From the cell containing the given text, extract its center point as (X, Y) coordinate. 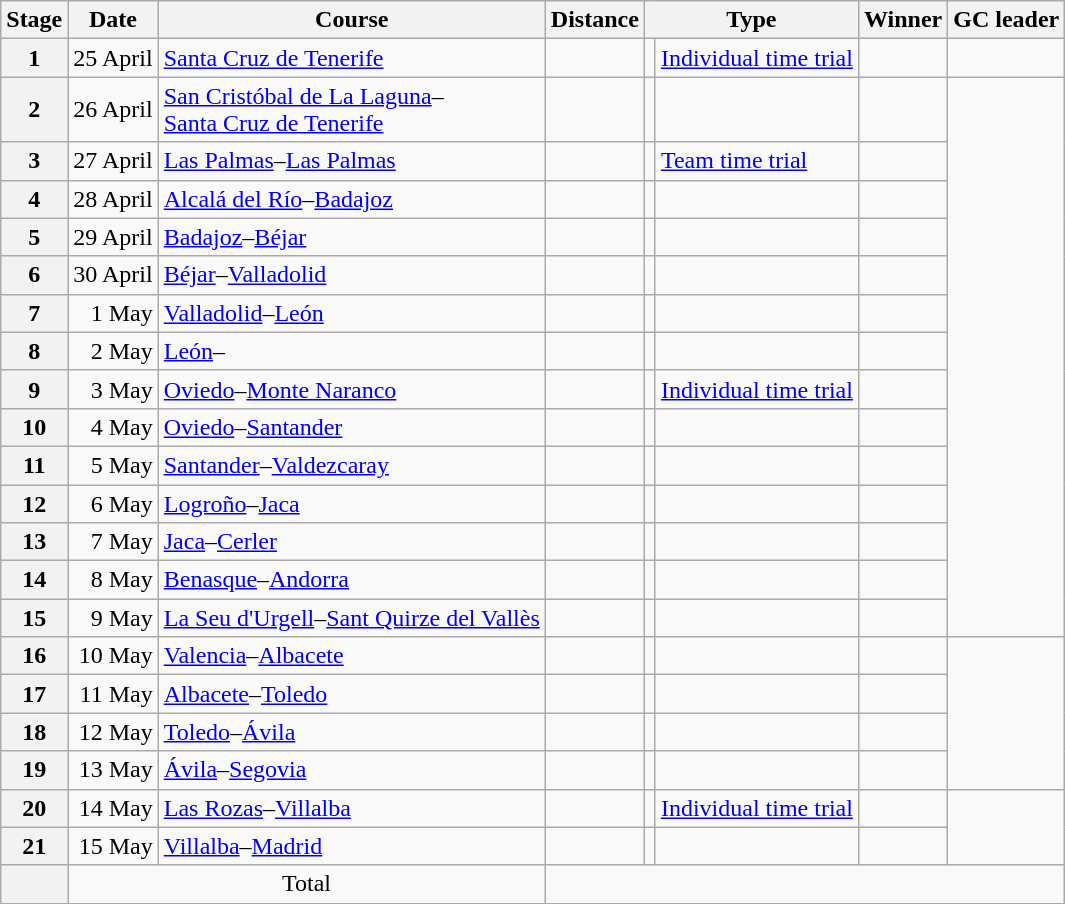
11 May (113, 694)
Team time trial (756, 161)
3 (34, 161)
Jaca–Cerler (352, 542)
Albacete–Toledo (352, 694)
5 (34, 237)
Las Rozas–Villalba (352, 808)
Badajoz–Béjar (352, 237)
15 May (113, 846)
León– (352, 351)
Type (751, 20)
12 (34, 503)
8 May (113, 580)
Stage (34, 20)
1 (34, 58)
Oviedo–Monte Naranco (352, 389)
Villalba–Madrid (352, 846)
Total (306, 884)
Santa Cruz de Tenerife (352, 58)
20 (34, 808)
13 May (113, 770)
Distance (594, 20)
4 (34, 199)
28 April (113, 199)
6 (34, 275)
26 April (113, 110)
Santander–Valdezcaray (352, 465)
2 May (113, 351)
13 (34, 542)
8 (34, 351)
Ávila–Segovia (352, 770)
Valladolid–León (352, 313)
4 May (113, 427)
2 (34, 110)
3 May (113, 389)
Logroño–Jaca (352, 503)
9 May (113, 618)
Date (113, 20)
9 (34, 389)
La Seu d'Urgell–Sant Quirze del Vallès (352, 618)
Alcalá del Río–Badajoz (352, 199)
27 April (113, 161)
10 May (113, 656)
15 (34, 618)
Oviedo–Santander (352, 427)
6 May (113, 503)
19 (34, 770)
7 May (113, 542)
11 (34, 465)
7 (34, 313)
10 (34, 427)
21 (34, 846)
Course (352, 20)
14 (34, 580)
29 April (113, 237)
1 May (113, 313)
Benasque–Andorra (352, 580)
14 May (113, 808)
San Cristóbal de La Laguna–Santa Cruz de Tenerife (352, 110)
5 May (113, 465)
Valencia–Albacete (352, 656)
30 April (113, 275)
Toledo–Ávila (352, 732)
GC leader (1006, 20)
16 (34, 656)
Béjar–Valladolid (352, 275)
25 April (113, 58)
Winner (902, 20)
18 (34, 732)
Las Palmas–Las Palmas (352, 161)
17 (34, 694)
12 May (113, 732)
